From the cell containing the given text, extract its center point as [x, y] coordinate. 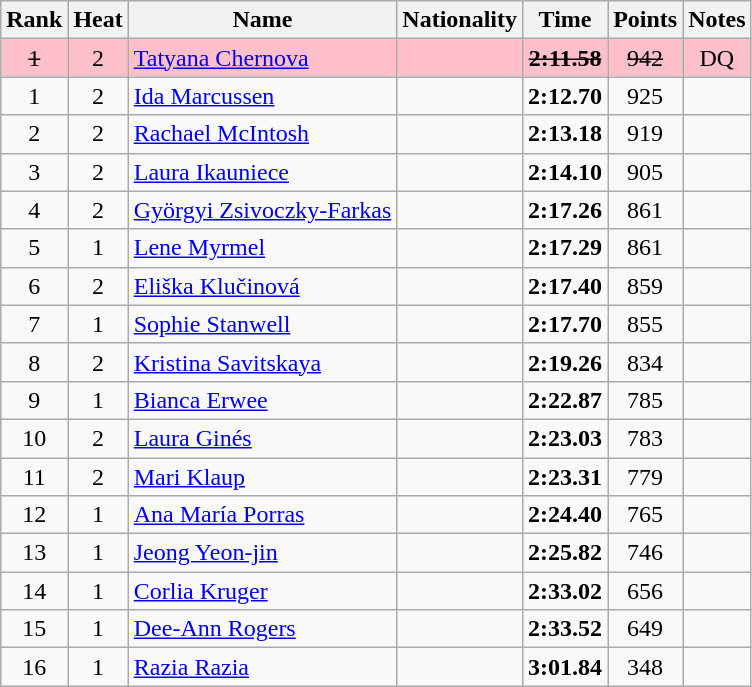
2:17.70 [566, 324]
Laura Ginés [262, 438]
Kristina Savitskaya [262, 362]
Tatyana Chernova [262, 58]
Name [262, 20]
4 [34, 210]
765 [646, 515]
779 [646, 477]
Sophie Stanwell [262, 324]
9 [34, 400]
785 [646, 400]
Points [646, 20]
11 [34, 477]
15 [34, 629]
2:14.10 [566, 172]
Rachael McIntosh [262, 134]
2:17.29 [566, 248]
Mari Klaup [262, 477]
834 [646, 362]
2:25.82 [566, 553]
746 [646, 553]
2:23.31 [566, 477]
2:19.26 [566, 362]
5 [34, 248]
Ana María Porras [262, 515]
2:23.03 [566, 438]
13 [34, 553]
2:12.70 [566, 96]
2:11.58 [566, 58]
2:22.87 [566, 400]
942 [646, 58]
Laura Ikauniece [262, 172]
Razia Razia [262, 667]
Nationality [460, 20]
925 [646, 96]
Eliška Klučinová [262, 286]
8 [34, 362]
348 [646, 667]
14 [34, 591]
919 [646, 134]
6 [34, 286]
Bianca Erwee [262, 400]
2:13.18 [566, 134]
656 [646, 591]
649 [646, 629]
Heat [98, 20]
2:17.26 [566, 210]
Corlia Kruger [262, 591]
12 [34, 515]
Notes [717, 20]
2:33.52 [566, 629]
Dee-Ann Rogers [262, 629]
2:24.40 [566, 515]
859 [646, 286]
DQ [717, 58]
855 [646, 324]
Ida Marcussen [262, 96]
2:33.02 [566, 591]
Rank [34, 20]
3:01.84 [566, 667]
783 [646, 438]
7 [34, 324]
Jeong Yeon-jin [262, 553]
2:17.40 [566, 286]
905 [646, 172]
Lene Myrmel [262, 248]
Time [566, 20]
16 [34, 667]
3 [34, 172]
10 [34, 438]
Györgyi Zsivoczky-Farkas [262, 210]
